Identify which cell holds the provided text, then report its [X, Y] central coordinate. 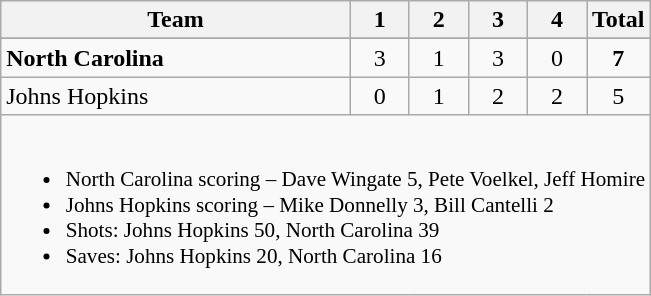
Team [176, 20]
Total [618, 20]
4 [556, 20]
North Carolina [176, 58]
Johns Hopkins [176, 96]
7 [618, 58]
5 [618, 96]
